Determine the (x, y) coordinate at the center of the cell enclosing the given text.  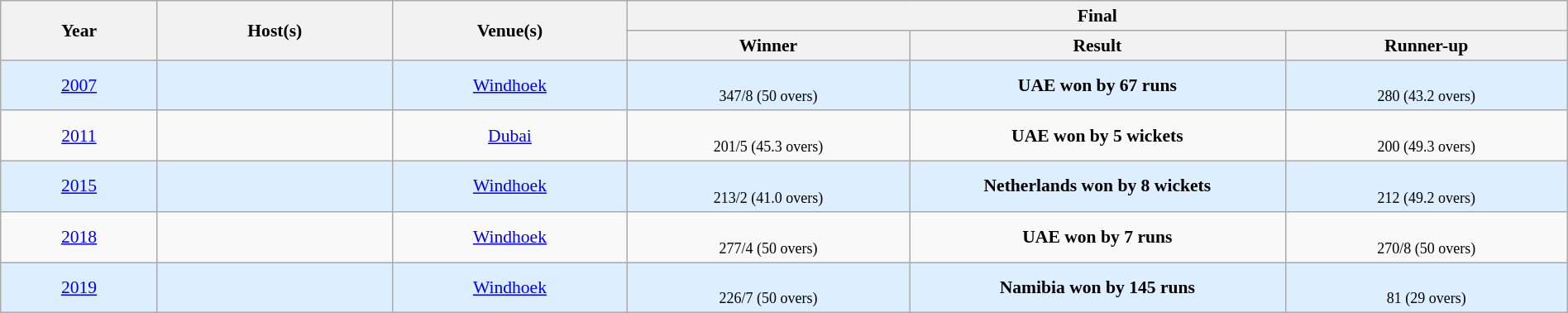
200 (49.3 overs) (1426, 136)
81 (29 overs) (1426, 288)
Runner-up (1426, 46)
Result (1098, 46)
212 (49.2 overs) (1426, 187)
201/5 (45.3 overs) (769, 136)
UAE won by 5 wickets (1098, 136)
Venue(s) (509, 30)
2011 (79, 136)
270/8 (50 overs) (1426, 237)
277/4 (50 overs) (769, 237)
213/2 (41.0 overs) (769, 187)
2018 (79, 237)
2007 (79, 84)
Year (79, 30)
280 (43.2 overs) (1426, 84)
Netherlands won by 8 wickets (1098, 187)
Namibia won by 145 runs (1098, 288)
Host(s) (275, 30)
226/7 (50 overs) (769, 288)
UAE won by 7 runs (1098, 237)
347/8 (50 overs) (769, 84)
2019 (79, 288)
UAE won by 67 runs (1098, 84)
Winner (769, 46)
2015 (79, 187)
Final (1098, 16)
Dubai (509, 136)
